Detect which cell encompasses the target text, then output its [X, Y] center coordinate. 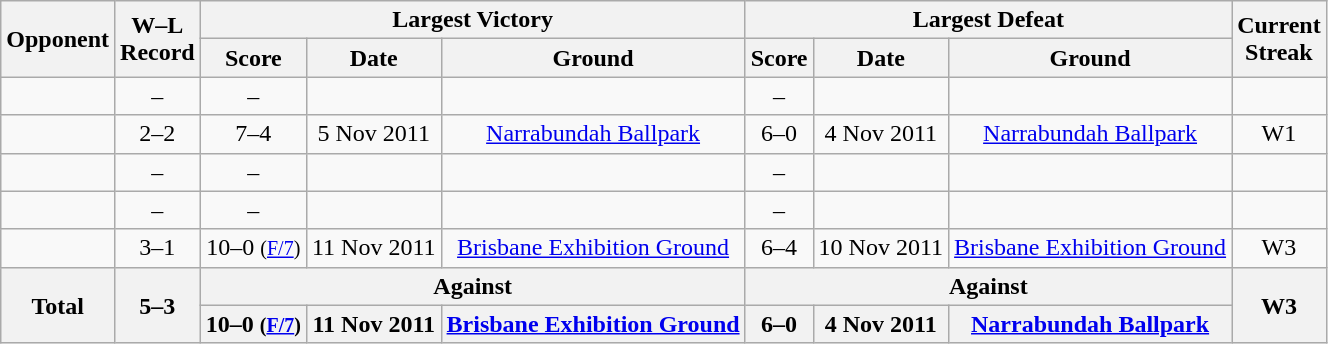
Largest Defeat [988, 20]
Total [58, 305]
CurrentStreak [1280, 39]
5 Nov 2011 [374, 134]
5–3 [158, 305]
3–1 [158, 248]
Opponent [58, 39]
7–4 [253, 134]
Largest Victory [472, 20]
10 Nov 2011 [881, 248]
2–2 [158, 134]
W–LRecord [158, 39]
6–4 [779, 248]
W1 [1280, 134]
